Return [x, y] of the center of cell containing provided text 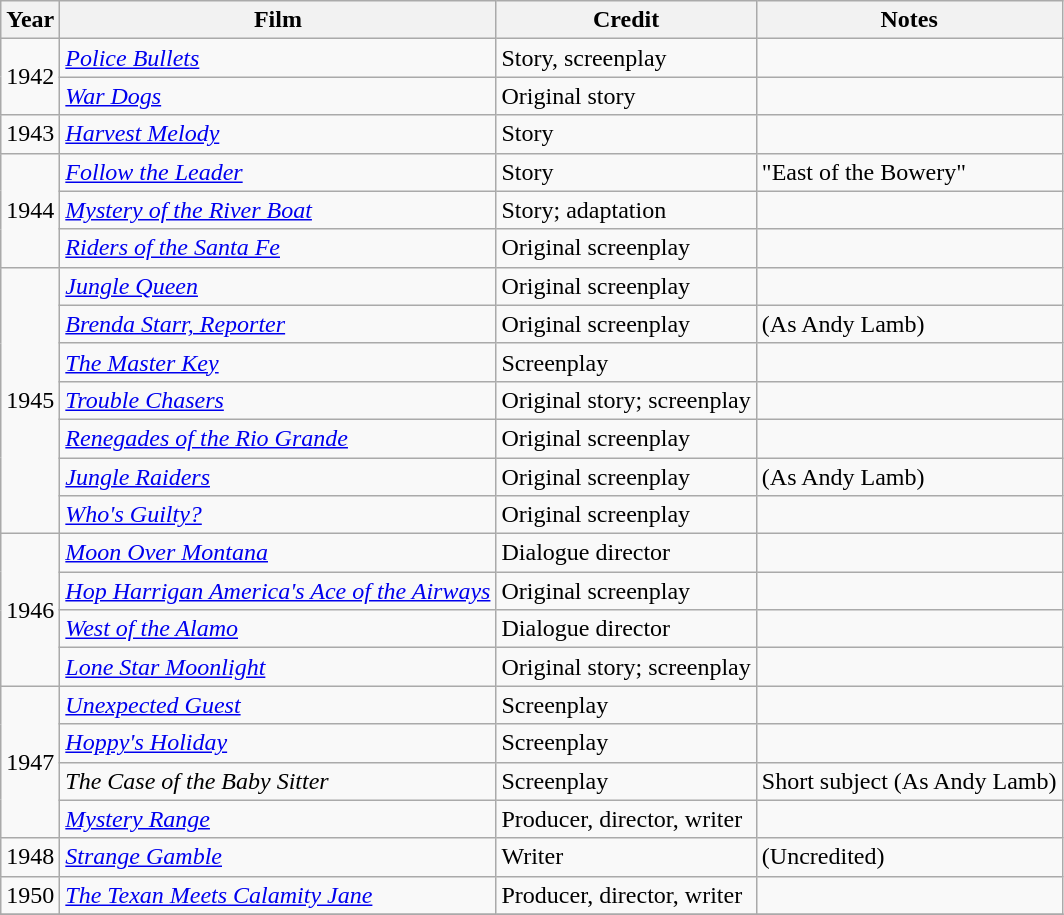
The Texan Meets Calamity Jane [278, 895]
The Case of the Baby Sitter [278, 781]
"East of the Bowery" [909, 172]
Original story [626, 96]
1946 [30, 610]
The Master Key [278, 362]
Follow the Leader [278, 172]
1945 [30, 400]
Strange Gamble [278, 857]
(Uncredited) [909, 857]
Hoppy's Holiday [278, 743]
War Dogs [278, 96]
Story, screenplay [626, 58]
Story; adaptation [626, 210]
Mystery Range [278, 819]
1948 [30, 857]
Jungle Raiders [278, 477]
Moon Over Montana [278, 553]
Short subject (As Andy Lamb) [909, 781]
Who's Guilty? [278, 515]
1944 [30, 210]
Hop Harrigan America's Ace of the Airways [278, 591]
Lone Star Moonlight [278, 667]
Unexpected Guest [278, 705]
Notes [909, 20]
1950 [30, 895]
Trouble Chasers [278, 400]
Brenda Starr, Reporter [278, 324]
Year [30, 20]
Harvest Melody [278, 134]
Writer [626, 857]
1947 [30, 762]
Mystery of the River Boat [278, 210]
Riders of the Santa Fe [278, 248]
Jungle Queen [278, 286]
Film [278, 20]
Renegades of the Rio Grande [278, 438]
1943 [30, 134]
1942 [30, 77]
West of the Alamo [278, 629]
Credit [626, 20]
Police Bullets [278, 58]
